Pinpoint the cell where the given text exists, returning its (x, y) midpoint coordinate. 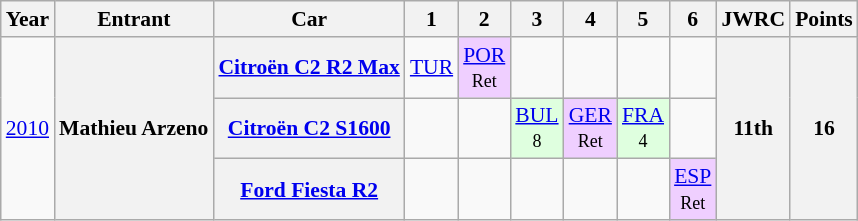
3 (536, 19)
Entrant (134, 19)
4 (590, 19)
ESPRet (692, 190)
FRA4 (643, 128)
TUR (432, 68)
2 (484, 19)
Car (308, 19)
GERRet (590, 128)
Citroën C2 R2 Max (308, 68)
6 (692, 19)
Ford Fiesta R2 (308, 190)
BUL8 (536, 128)
16 (824, 128)
Points (824, 19)
2010 (28, 128)
Year (28, 19)
1 (432, 19)
JWRC (753, 19)
Citroën C2 S1600 (308, 128)
5 (643, 19)
11th (753, 128)
Mathieu Arzeno (134, 128)
PORRet (484, 68)
